Locate the cell with the specified text and output its (x, y) center coordinate. 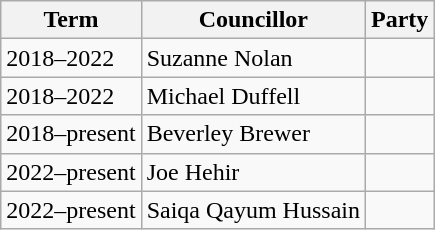
Term (71, 20)
Councillor (253, 20)
Beverley Brewer (253, 134)
Joe Hehir (253, 172)
2018–present (71, 134)
Michael Duffell (253, 96)
Suzanne Nolan (253, 58)
Saiqa Qayum Hussain (253, 210)
Party (399, 20)
